Provide the [X, Y] coordinate of the cell's center where the given text is located.  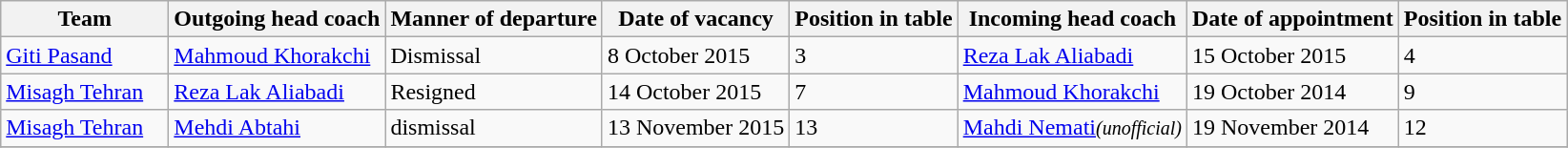
Resigned [494, 92]
15 October 2015 [1292, 55]
Giti Pasand [85, 55]
13 November 2015 [695, 128]
Manner of departure [494, 19]
9 [1482, 92]
3 [874, 55]
Outgoing head coach [277, 19]
8 October 2015 [695, 55]
14 October 2015 [695, 92]
12 [1482, 128]
Dismissal [494, 55]
Mehdi Abtahi [277, 128]
Date of appointment [1292, 19]
dismissal [494, 128]
19 November 2014 [1292, 128]
Team [85, 19]
Mahdi Nemati(unofficial) [1072, 128]
7 [874, 92]
Date of vacancy [695, 19]
19 October 2014 [1292, 92]
Incoming head coach [1072, 19]
4 [1482, 55]
13 [874, 128]
